Search for the cell housing the specified text and yield its [x, y] center coordinate. 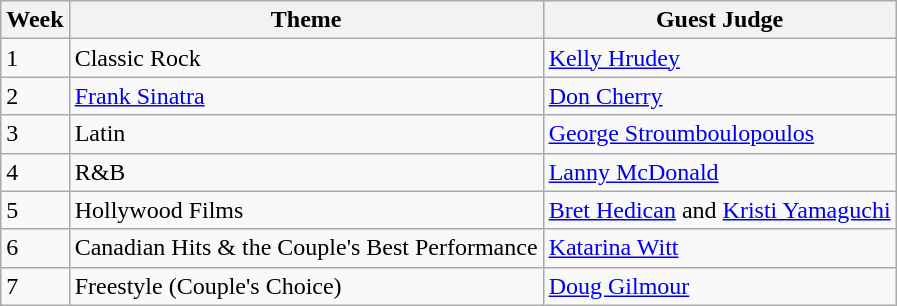
R&B [306, 172]
5 [35, 210]
3 [35, 134]
Classic Rock [306, 58]
Kelly Hrudey [720, 58]
Lanny McDonald [720, 172]
George Stroumboulopoulos [720, 134]
Hollywood Films [306, 210]
Doug Gilmour [720, 286]
6 [35, 248]
Guest Judge [720, 20]
1 [35, 58]
Don Cherry [720, 96]
Week [35, 20]
Canadian Hits & the Couple's Best Performance [306, 248]
7 [35, 286]
Freestyle (Couple's Choice) [306, 286]
Theme [306, 20]
Frank Sinatra [306, 96]
Katarina Witt [720, 248]
Bret Hedican and Kristi Yamaguchi [720, 210]
4 [35, 172]
2 [35, 96]
Latin [306, 134]
